Return the [X, Y] coordinate for the center point of the cell that contains the specified text.  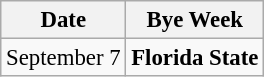
Date [64, 20]
Bye Week [195, 20]
Florida State [195, 58]
September 7 [64, 58]
